Pinpoint the cell where the given text exists, returning its (X, Y) midpoint coordinate. 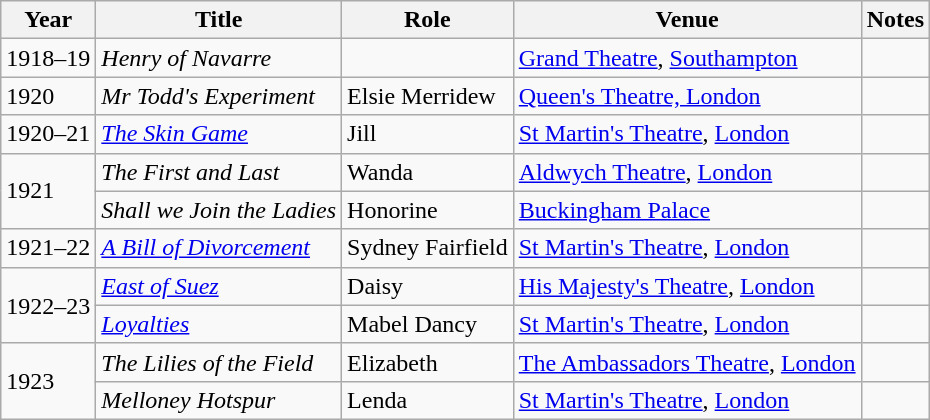
Elizabeth (428, 362)
Loyalties (219, 324)
A Bill of Divorcement (219, 248)
1923 (48, 381)
Elsie Merridew (428, 96)
The Skin Game (219, 134)
Venue (687, 20)
Grand Theatre, Southampton (687, 58)
Wanda (428, 172)
Mr Todd's Experiment (219, 96)
The First and Last (219, 172)
Year (48, 20)
East of Suez (219, 286)
Melloney Hotspur (219, 400)
1920 (48, 96)
Sydney Fairfield (428, 248)
Jill (428, 134)
Role (428, 20)
Aldwych Theatre, London (687, 172)
Queen's Theatre, London (687, 96)
1921–22 (48, 248)
1922–23 (48, 305)
His Majesty's Theatre, London (687, 286)
1918–19 (48, 58)
Title (219, 20)
Buckingham Palace (687, 210)
Shall we Join the Ladies (219, 210)
The Lilies of the Field (219, 362)
Lenda (428, 400)
1920–21 (48, 134)
Notes (895, 20)
Mabel Dancy (428, 324)
Henry of Navarre (219, 58)
Daisy (428, 286)
Honorine (428, 210)
1921 (48, 191)
The Ambassadors Theatre, London (687, 362)
